Determine the (x, y) coordinate at the center of the cell enclosing the given text.  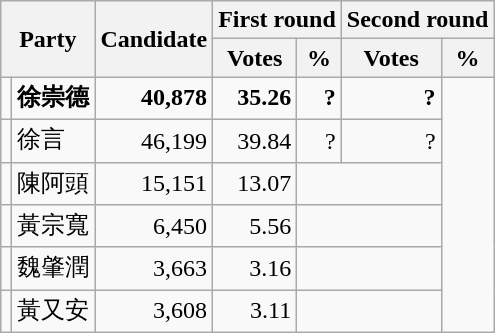
3,608 (154, 312)
徐言 (54, 140)
黃宗寬 (54, 226)
Candidate (154, 39)
魏肇潤 (54, 268)
15,151 (154, 184)
35.26 (255, 98)
6,450 (154, 226)
3.11 (255, 312)
3,663 (154, 268)
徐崇德 (54, 98)
46,199 (154, 140)
5.56 (255, 226)
13.07 (255, 184)
黃又安 (54, 312)
First round (278, 20)
39.84 (255, 140)
Party (48, 39)
3.16 (255, 268)
陳阿頭 (54, 184)
Second round (418, 20)
40,878 (154, 98)
